Scan for the cell matching the given text and deliver its (X, Y) coordinate at center. 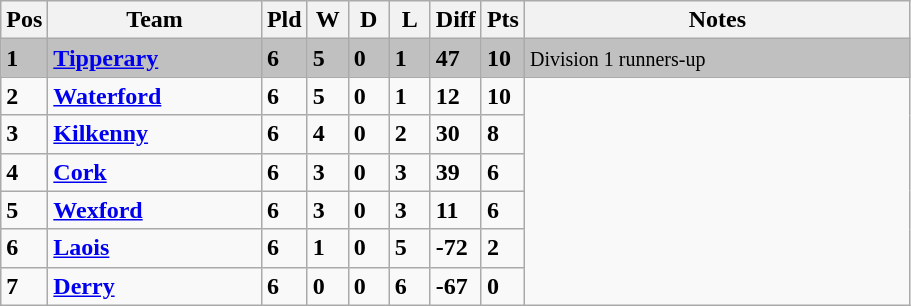
Pts (502, 20)
-67 (456, 286)
Kilkenny (155, 134)
Waterford (155, 96)
Team (155, 20)
47 (456, 58)
Tipperary (155, 58)
30 (456, 134)
11 (456, 210)
Pos (24, 20)
D (368, 20)
Laois (155, 248)
Wexford (155, 210)
8 (502, 134)
-72 (456, 248)
12 (456, 96)
Pld (284, 20)
39 (456, 172)
Division 1 runners-up (717, 58)
L (410, 20)
W (328, 20)
Cork (155, 172)
Notes (717, 20)
Derry (155, 286)
Diff (456, 20)
7 (24, 286)
